Scan for the cell matching the given text and deliver its (x, y) coordinate at center. 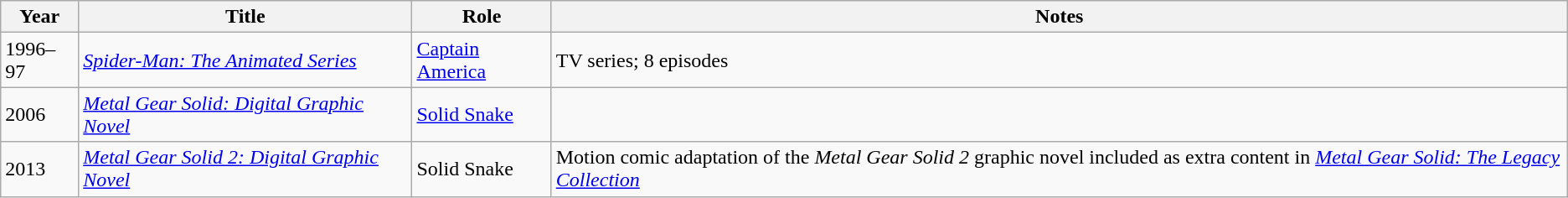
1996–97 (40, 60)
Motion comic adaptation of the Metal Gear Solid 2 graphic novel included as extra content in Metal Gear Solid: The Legacy Collection (1059, 169)
Metal Gear Solid: Digital Graphic Novel (245, 114)
Spider-Man: The Animated Series (245, 60)
Metal Gear Solid 2: Digital Graphic Novel (245, 169)
2006 (40, 114)
2013 (40, 169)
TV series; 8 episodes (1059, 60)
Year (40, 17)
Title (245, 17)
Role (482, 17)
Captain America (482, 60)
Notes (1059, 17)
